Locate the cell with the specified text and output its (X, Y) center coordinate. 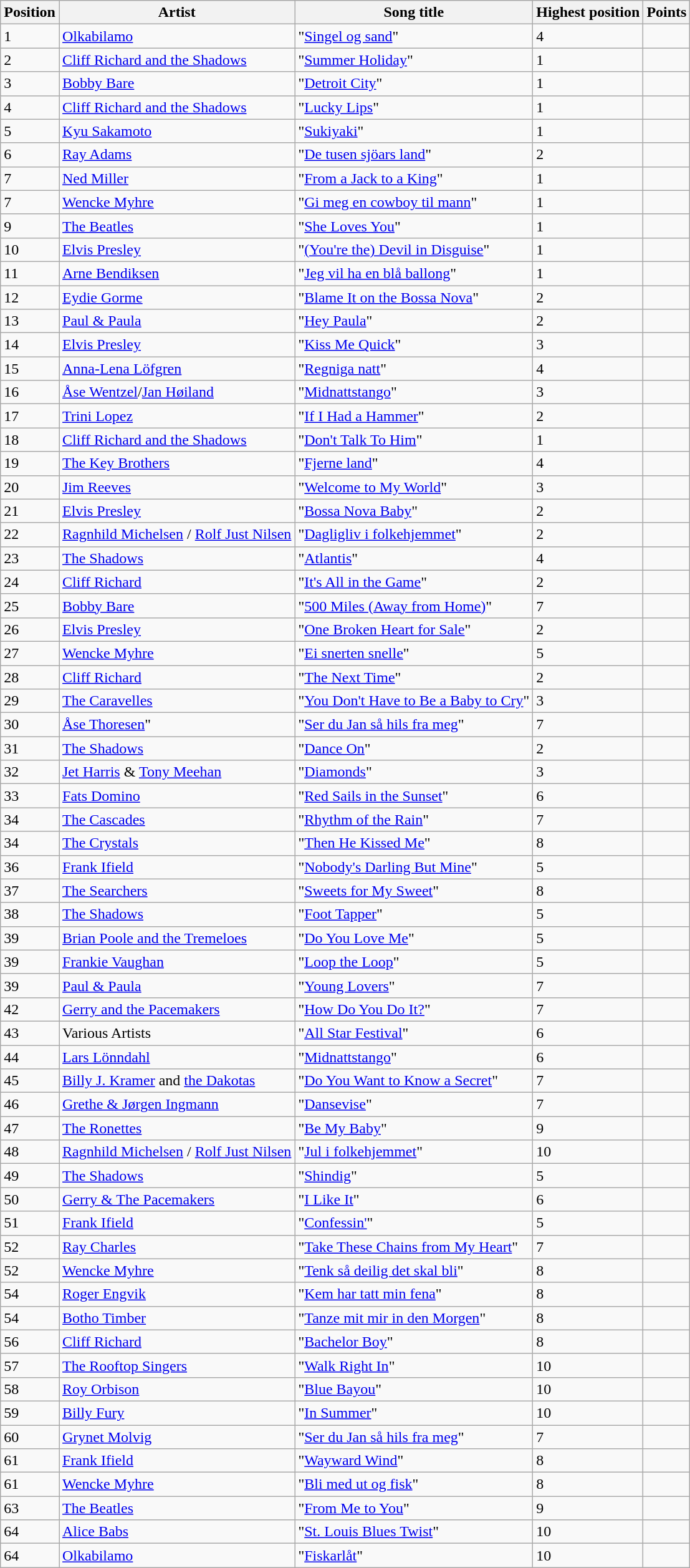
Ned Miller (176, 178)
38 (30, 914)
46 (30, 1105)
63 (30, 1508)
Roger Engvik (176, 1294)
The Rooftop Singers (176, 1365)
"Nobody's Darling But Mine" (414, 867)
58 (30, 1389)
Alice Babs (176, 1532)
48 (30, 1152)
Gerry and the Pacemakers (176, 1009)
"You Don't Have to Be a Baby to Cry" (414, 701)
The Crystals (176, 843)
Brian Poole and the Tremeloes (176, 938)
Åse Wentzel/Jan Høiland (176, 392)
43 (30, 1033)
13 (30, 321)
26 (30, 629)
"Kem har tatt min fena" (414, 1294)
56 (30, 1342)
33 (30, 796)
The Cascades (176, 820)
"Do You Love Me" (414, 938)
36 (30, 867)
Botho Timber (176, 1318)
32 (30, 772)
57 (30, 1365)
60 (30, 1436)
12 (30, 298)
23 (30, 558)
Anna-Lena Löfgren (176, 369)
Position (30, 12)
Gerry & The Pacemakers (176, 1199)
Billy Fury (176, 1413)
"From Me to You" (414, 1508)
44 (30, 1057)
The Key Brothers (176, 463)
Ray Charles (176, 1247)
"Confessin'" (414, 1223)
Trini Lopez (176, 416)
"Diamonds" (414, 772)
51 (30, 1223)
"Summer Holiday" (414, 60)
The Searchers (176, 891)
Frankie Vaughan (176, 962)
"Jeg vil ha en blå ballong" (414, 273)
"Red Sails in the Sunset" (414, 796)
Lars Lönndahl (176, 1057)
15 (30, 369)
"500 Miles (Away from Home)" (414, 606)
Highest position (588, 12)
"The Next Time" (414, 677)
"Dagligliv i folkehjemmet" (414, 535)
"Foot Tapper" (414, 914)
Points (667, 12)
"Dance On" (414, 748)
Grynet Molvig (176, 1436)
"Bossa Nova Baby" (414, 511)
"Singel og sand" (414, 36)
The Ronettes (176, 1128)
Fats Domino (176, 796)
"Loop the Loop" (414, 962)
"St. Louis Blues Twist" (414, 1532)
"Hey Paula" (414, 321)
"Tenk så deilig det skal bli" (414, 1270)
"Bli med ut og fisk" (414, 1484)
"Dansevise" (414, 1105)
"Shindig" (414, 1176)
49 (30, 1176)
"(You're the) Devil in Disguise" (414, 249)
"Sweets for My Sweet" (414, 891)
Kyu Sakamoto (176, 131)
The Caravelles (176, 701)
25 (30, 606)
"How Do You Do It?" (414, 1009)
"Lucky Lips" (414, 107)
"Tanze mit mir in den Morgen" (414, 1318)
45 (30, 1081)
11 (30, 273)
"Regniga natt" (414, 369)
"Wayward Wind" (414, 1461)
16 (30, 392)
Jet Harris & Tony Meehan (176, 772)
50 (30, 1199)
"Ei snerten snelle" (414, 653)
31 (30, 748)
"Rhythm of the Rain" (414, 820)
"From a Jack to a King" (414, 178)
17 (30, 416)
47 (30, 1128)
"Take These Chains from My Heart" (414, 1247)
"Don't Talk To Him" (414, 440)
28 (30, 677)
29 (30, 701)
Jim Reeves (176, 487)
"In Summer" (414, 1413)
"Young Lovers" (414, 985)
Åse Thoresen" (176, 725)
Billy J. Kramer and the Dakotas (176, 1081)
"De tusen sjöars land" (414, 155)
"I Like It" (414, 1199)
"Be My Baby" (414, 1128)
"All Star Festival" (414, 1033)
30 (30, 725)
Various Artists (176, 1033)
Song title (414, 12)
59 (30, 1413)
"Do You Want to Know a Secret" (414, 1081)
"Gi meg en cowboy til mann" (414, 202)
Artist (176, 12)
21 (30, 511)
"Detroit City" (414, 84)
"Blue Bayou" (414, 1389)
"Bachelor Boy" (414, 1342)
"Welcome to My World" (414, 487)
"If I Had a Hammer" (414, 416)
20 (30, 487)
42 (30, 1009)
"Blame It on the Bossa Nova" (414, 298)
24 (30, 582)
"Fiskarlåt" (414, 1556)
27 (30, 653)
Arne Bendiksen (176, 273)
19 (30, 463)
Roy Orbison (176, 1389)
37 (30, 891)
Ray Adams (176, 155)
Eydie Gorme (176, 298)
Grethe & Jørgen Ingmann (176, 1105)
"Jul i folkehjemmet" (414, 1152)
"It's All in the Game" (414, 582)
"Walk Right In" (414, 1365)
"Sukiyaki" (414, 131)
18 (30, 440)
"One Broken Heart for Sale" (414, 629)
"Fjerne land" (414, 463)
"Atlantis" (414, 558)
22 (30, 535)
"Kiss Me Quick" (414, 345)
"Then He Kissed Me" (414, 843)
"She Loves You" (414, 226)
14 (30, 345)
